Provide the (X, Y) coordinate of the cell's center where the given text is located.  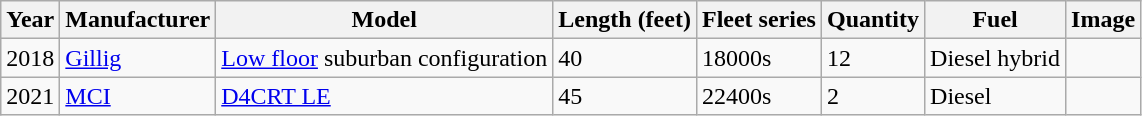
22400s (758, 96)
Year (30, 20)
Model (384, 20)
Manufacturer (138, 20)
Low floor suburban configuration (384, 58)
Quantity (872, 20)
Diesel hybrid (996, 58)
18000s (758, 58)
45 (625, 96)
Image (1104, 20)
Length (feet) (625, 20)
Fuel (996, 20)
Fleet series (758, 20)
Diesel (996, 96)
Gillig (138, 58)
2 (872, 96)
D4CRT LE (384, 96)
2021 (30, 96)
MCI (138, 96)
12 (872, 58)
2018 (30, 58)
40 (625, 58)
